Locate the cell with the specified text and output its (X, Y) center coordinate. 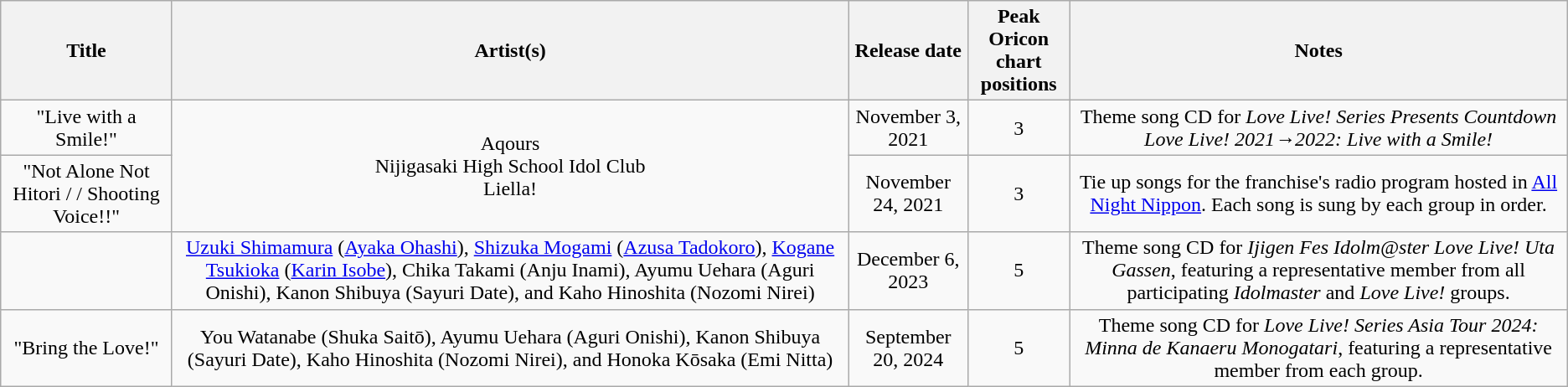
"Bring the Love!" (87, 348)
Notes (1318, 50)
Title (87, 50)
Tie up songs for the franchise's radio program hosted in All Night Nippon. Each song is sung by each group in order. (1318, 193)
You Watanabe (Shuka Saitō), Ayumu Uehara (Aguri Onishi), Kanon Shibuya (Sayuri Date), Kaho Hinoshita (Nozomi Nirei), and Honoka Kōsaka (Emi Nitta) (510, 348)
AqoursNijigasaki High School Idol ClubLiella! (510, 166)
December 6, 2023 (908, 271)
Release date (908, 50)
Theme song CD for Love Live! Series Asia Tour 2024: Minna de Kanaeru Monogatari, featuring a representative member from each group. (1318, 348)
"Live with a Smile!" (87, 127)
Peak Oriconchart positions (1019, 50)
Theme song CD for Love Live! Series Presents Countdown Love Live! 2021→2022: Live with a Smile! (1318, 127)
November 24, 2021 (908, 193)
September 20, 2024 (908, 348)
Artist(s) (510, 50)
"Not Alone Not Hitori / / Shooting Voice!!" (87, 193)
November 3, 2021 (908, 127)
